Return the [X, Y] coordinate for the center point of the cell that contains the specified text.  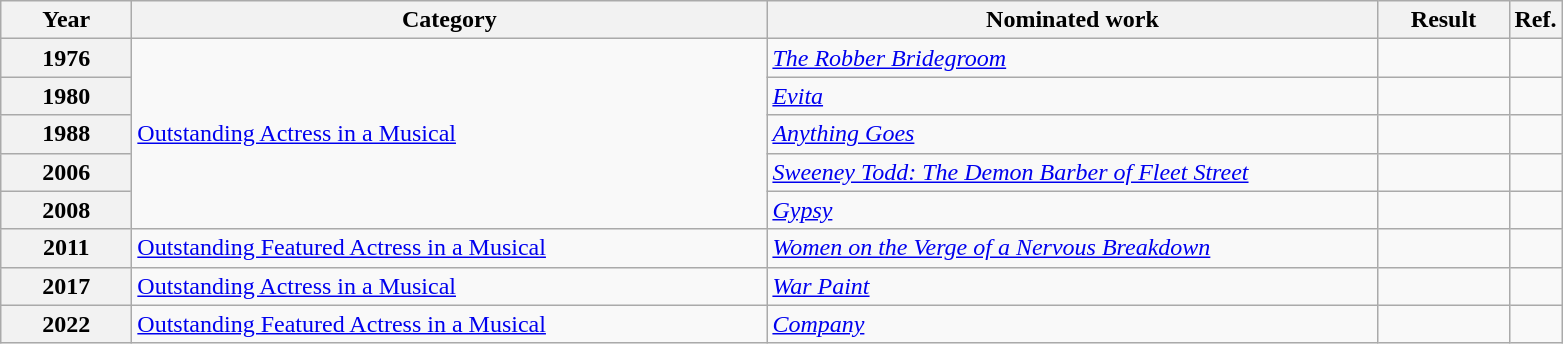
Anything Goes [1072, 134]
1980 [66, 96]
Women on the Verge of a Nervous Breakdown [1072, 248]
Sweeney Todd: The Demon Barber of Fleet Street [1072, 172]
2006 [66, 172]
Year [66, 20]
2011 [66, 248]
Gypsy [1072, 210]
Result [1444, 20]
2017 [66, 286]
Company [1072, 324]
1976 [66, 58]
2022 [66, 324]
2008 [66, 210]
The Robber Bridegroom [1072, 58]
1988 [66, 134]
War Paint [1072, 286]
Nominated work [1072, 20]
Ref. [1536, 20]
Evita [1072, 96]
Category [450, 20]
